Scan for the cell matching the given text and deliver its [x, y] coordinate at center. 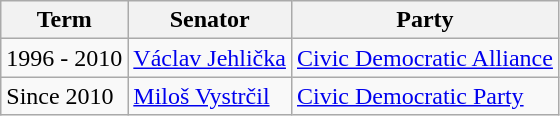
Senator [210, 20]
Civic Democratic Party [424, 96]
Since 2010 [64, 96]
Civic Democratic Alliance [424, 58]
Miloš Vystrčil [210, 96]
Party [424, 20]
Václav Jehlička [210, 58]
Term [64, 20]
1996 - 2010 [64, 58]
